From the cell containing the given text, extract its center point as (X, Y) coordinate. 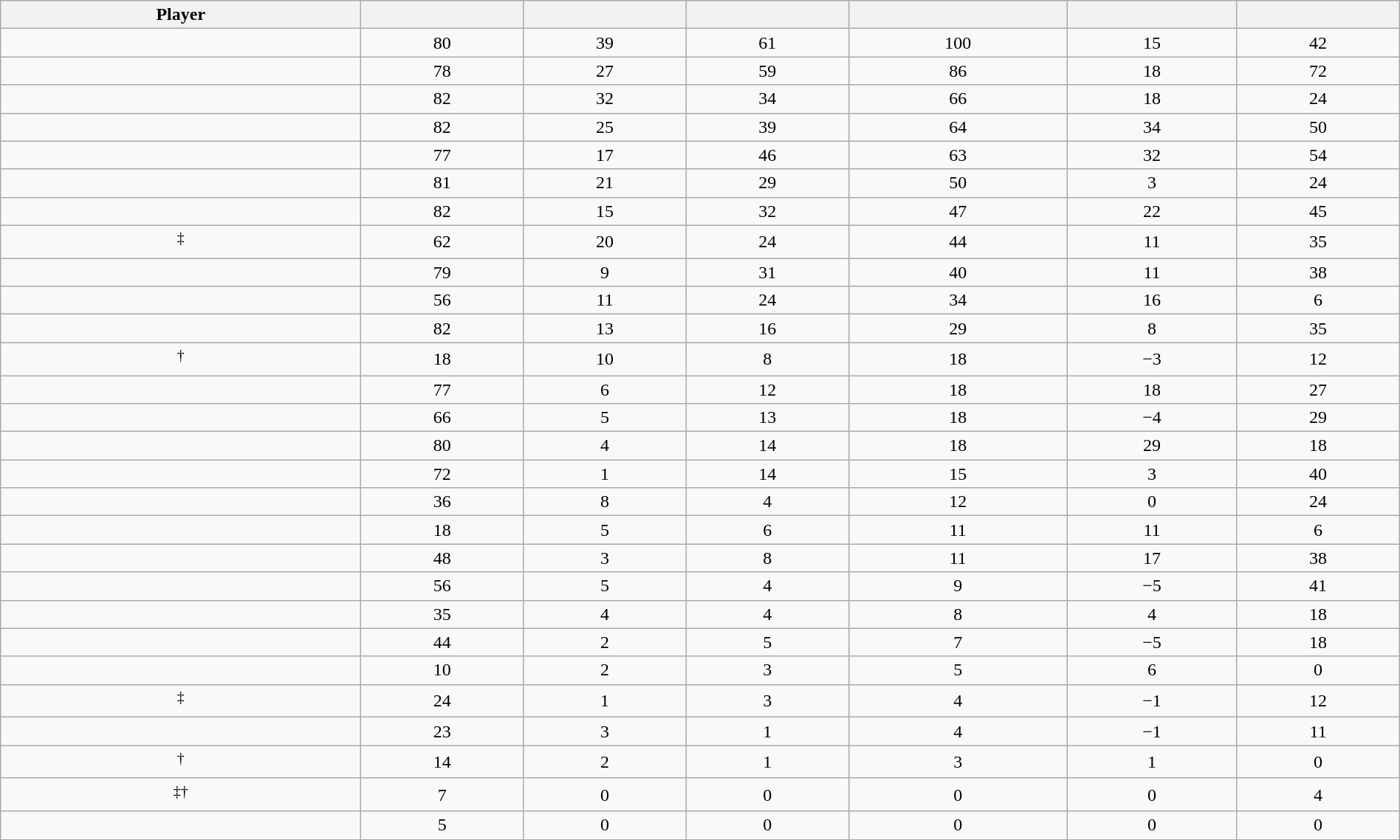
‡† (181, 794)
22 (1152, 211)
61 (767, 43)
63 (958, 155)
25 (605, 127)
62 (442, 242)
54 (1318, 155)
86 (958, 71)
47 (958, 211)
41 (1318, 586)
64 (958, 127)
23 (442, 731)
100 (958, 43)
36 (442, 502)
21 (605, 183)
81 (442, 183)
78 (442, 71)
48 (442, 558)
45 (1318, 211)
79 (442, 272)
−3 (1152, 359)
31 (767, 272)
59 (767, 71)
46 (767, 155)
20 (605, 242)
Player (181, 15)
42 (1318, 43)
−4 (1152, 418)
